Pinpoint the cell where the given text exists, returning its [x, y] midpoint coordinate. 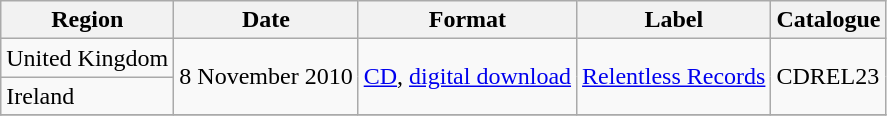
Catalogue [828, 20]
8 November 2010 [266, 77]
Format [467, 20]
Relentless Records [674, 77]
CDREL23 [828, 77]
Date [266, 20]
CD, digital download [467, 77]
Label [674, 20]
Ireland [88, 96]
United Kingdom [88, 58]
Region [88, 20]
